From the cell containing the given text, extract its center point as [X, Y] coordinate. 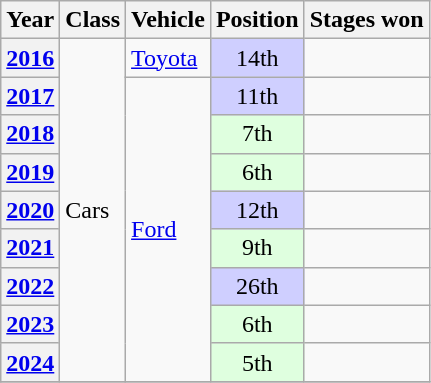
2023 [30, 324]
Vehicle [168, 20]
2019 [30, 172]
2021 [30, 248]
Ford [168, 229]
2024 [30, 362]
Toyota [168, 58]
2018 [30, 134]
2020 [30, 210]
9th [257, 248]
7th [257, 134]
14th [257, 58]
11th [257, 96]
12th [257, 210]
2022 [30, 286]
26th [257, 286]
2016 [30, 58]
5th [257, 362]
Position [257, 20]
2017 [30, 96]
Stages won [366, 20]
Year [30, 20]
Cars [93, 210]
Class [93, 20]
